For the text-containing cell, return its midpoint in [x, y] coordinate format. 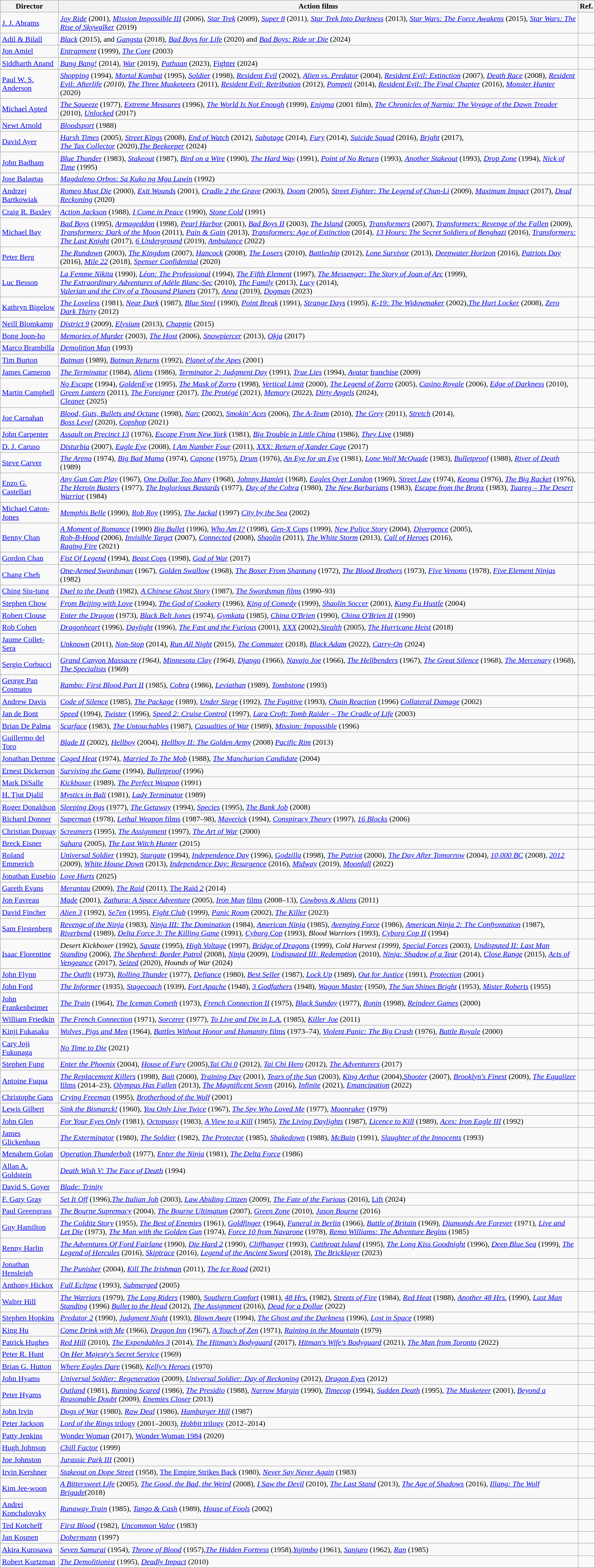
Christophe Gans [29, 1097]
Allan A. Goldstein [29, 1170]
Menahem Golan [29, 1154]
Duel to the Death (1982), A Chinese Ghost Story (1987), The Swordsman films (1990–93) [318, 591]
The Demolitionist (1995), Deadly Impact (2010) [318, 1562]
Martin Campbell [29, 393]
Wonder Woman (2017), Wonder Woman 1984 (2020) [318, 1435]
Jaume Collet-Sera [29, 644]
Ref. [586, 6]
Merantau (2009), The Raid (2011), The Raid 2 (2014) [318, 888]
Siddharth Anand [29, 63]
Anthony Hickox [29, 1285]
Mark DiSalle [29, 783]
Assault on Precinct 13 (1976), Escape From New York (1981), Big Trouble in Little China (1986), They Live (1988) [318, 434]
Adil & Bilall [29, 39]
Joe Carnahan [29, 418]
Come Drink with Me (1966), Dragon Inn (1967), A Touch of Zen (1971), Raining in the Mountain (1979) [318, 1330]
Patrick Hughes [29, 1342]
Paul Greengrass [29, 1211]
Ching Siu-tung [29, 591]
Guillermo del Toro [29, 742]
Brian G. Hutton [29, 1366]
Action films [318, 6]
William Friedkin [29, 1019]
Jon Amiel [29, 51]
Dragonheart (1996), Daylight (1996), The Fast and the Furious (2001), XXX (2002),Stealth (2005), The Hurricane Heist (2018) [318, 627]
Jose Balagtas [29, 179]
The Terminator (1984), Aliens (1986), Terminator 2: Judgment Day (1991), True Lies (1994), Avatar franchise (2009) [318, 372]
Bang Bang! (2014), War (2019), Pathaan (2023), Fighter (2024) [318, 63]
Screamers (1995), The Assignment (1997), The Art of War (2000) [318, 831]
Newt Arnold [29, 125]
District 9 (2009), Elysium (2013), Chappie (2015) [318, 324]
The Train (1964), The Iceman Cometh (1973), French Connection II (1975), Black Sunday (1977), Ronin (1998), Reindeer Games (2000) [318, 1003]
Michael Caton-Jones [29, 513]
Red Hill (2010), The Expendables 3 (2014), The Hitman's Bodyguard (2017), Hitman's Wife's Bodyguard (2021), The Man from Toronto (2022) [318, 1342]
King Hu [29, 1330]
Predator 2 (1990), Judgment Night (1993), Blown Away (1994), The Ghost and the Darkness (1996), Lost in Space (1998) [318, 1318]
Kinji Fukasaku [29, 1032]
Stephen Fung [29, 1064]
Ernest Dickerson [29, 770]
James Cameron [29, 372]
John Carpenter [29, 434]
The Punisher (2004), Kill The Irishman (2011), The Ice Road (2021) [318, 1269]
Christian Duguay [29, 831]
Andrzej Bartkowiak [29, 195]
David Ayer [29, 142]
Death Wish V: The Face of Death (1994) [318, 1170]
Enter the Dragon (1973), Black Belt Jones (1974), Gymkata (1985), China O'Brien (1990), China O'Brien II (1990) [318, 615]
Sahara (2005), The Last Witch Hunter (2015) [318, 843]
Marco Brambilla [29, 348]
Roland Emmerich [29, 860]
From Beijing with Love (1994), The God of Cookery (1996), King of Comedy (1999), Shaolin Soccer (2001), Kung Fu Hustle (2004) [318, 603]
On Her Majesty's Secret Service (1969) [318, 1354]
Magdaleno Orbos: Sa Kuko ng Mga Lawin (1992) [318, 179]
Paul W. S. Anderson [29, 84]
Akira Kurosawa [29, 1550]
Peter Hyams [29, 1395]
H. Tjut Djalil [29, 795]
Peter R. Hunt [29, 1354]
Sam Firstenberg [29, 929]
Jon Favreau [29, 900]
John Hyams [29, 1378]
Universal Soldier: Regeneration (2009), Universal Soldier: Day of Reckoning (2012), Dragon Eyes (2012) [318, 1378]
The French Connection (1971), Sorcerer (1977), To Live and Die in L.A. (1985), Killer Joe (2011) [318, 1019]
Irvin Kershner [29, 1472]
Steve Carver [29, 462]
Andrei Konchalovsky [29, 1509]
Enzo G. Castellari [29, 487]
John Badham [29, 162]
Robert Clouse [29, 615]
Peter Berg [29, 258]
Love Hurts (2025) [318, 876]
Speed (1994), Twister (1996), Speed 2: Cruise Control (1997), Lara Croft: Tomb Raider – The Cradle of Life (2003) [318, 714]
No Time to Die (2021) [318, 1048]
John Ford [29, 986]
Jonathan Hensleigh [29, 1269]
Full Eclipse (1993), Submerged (2005) [318, 1285]
Stephen Chow [29, 603]
D. J. Caruso [29, 446]
Black (2015), and Gangsta (2018), Bad Boys for Life (2020) and Bad Boys: Ride or Die (2024) [318, 39]
John Flynn [29, 974]
F. Gary Gray [29, 1199]
Isaac Florentine [29, 954]
Lewis Gilbert [29, 1109]
Unknown (2011), Non-Stop (2014), Run All Night (2015), The Commuter (2018), Black Adam (2022), Carry-On (2024) [318, 644]
Kickboxer (1989), The Perfect Weapon (1991) [318, 783]
Where Eagles Dare (1968), Kelly's Heroes (1970) [318, 1366]
Jan Kounen [29, 1537]
Set It Off (1996),The Italian Job (2003), Law Abiding Citizen (2009), The Fate of the Furious (2016), Lift (2024) [318, 1199]
Renny Harlin [29, 1248]
Director [29, 6]
Craig R. Baxley [29, 211]
Hugh Johnson [29, 1447]
Jonathan Demme [29, 758]
Andrew Davis [29, 701]
David S. Goyer [29, 1187]
Code of Silence (1985), The Package (1989), Under Siege (1992), The Fugitive (1993), Chain Reaction (1996) Collateral Damage (2002) [318, 701]
Sergio Corbucci [29, 665]
Bloodsport (1988) [318, 125]
Memories of Murder (2003), The Host (2006), Snowpiercer (2013), Okja (2017) [318, 336]
Operation Thunderbolt (1977), Enter the Ninja (1981), The Delta Force (1986) [318, 1154]
Crying Freeman (1995), Brotherhood of the Wolf (2001) [318, 1097]
Fist Of Legend (1994), Beast Cops (1998), God of War (2017) [318, 558]
Gareth Evans [29, 888]
Ted Kotcheff [29, 1525]
Richard Donner [29, 819]
Scarface (1983), The Untouchables (1987), Casualties of War (1989), Mission: Impossible (1996) [318, 726]
Lord of the Rings trilogy (2001–2003), Hobbit trilogy (2012–2014) [318, 1423]
Antoine Fuqua [29, 1081]
Runaway Train (1985), Tango & Cash (1989), House of Fools (2002) [318, 1509]
Entrapment (1999), The Core (2003) [318, 51]
Stephen Hopkins [29, 1318]
Demolition Man (1993) [318, 348]
Made (2001), Zathura: A Space Adventure (2005), Iron Man films (2008–13), Cowboys & Aliens (2011) [318, 900]
Brian De Palma [29, 726]
Surviving the Game (1994), Bulletproof (1996) [318, 770]
Cary Joji Fukunaga [29, 1048]
Seven Samurai (1954), Throne of Blood (1957),The Hidden Fortress (1958),Yojimbo (1961), Sanjuro (1962), Ran (1985) [318, 1550]
Jurassic Park III (2001) [318, 1460]
Chang Cheh [29, 575]
Joe Johnston [29, 1460]
Dogs of War (1980), Raw Deal (1986), Hamburger Hill (1987) [318, 1411]
Jonathan Eusebio [29, 876]
Memphis Belle (1990), Rob Roy (1995), The Jackal (1997) City by the Sea (2002) [318, 513]
Rambo: First Blood Part II (1985), Cobra (1986), Leviathan (1989), Tombstone (1993) [318, 685]
The Exterminator (1980), The Soldier (1982), The Protector (1985), Shakedown (1988), McBain (1991), Slaughter of the Innocents (1993) [318, 1138]
Alien 3 (1992), Se7en (1995), Fight Club (1999), Panic Room (2002), The Killer (2023) [318, 912]
Action Jackson (1988), I Come in Peace (1990), Stone Cold (1991) [318, 211]
James Glickenhaus [29, 1138]
Batman (1989), Batman Returns (1992), Planet of the Apes (2001) [318, 360]
Rob Cohen [29, 627]
J. J. Abrams [29, 23]
John Frankenheimer [29, 1003]
Sink the Bismarck! (1960), You Only Live Twice (1967), The Spy Who Loved Me (1977), Moonraker (1979) [318, 1109]
Benny Chan [29, 538]
Robert Kurtzman [29, 1562]
Bong Joon-ho [29, 336]
John Irvin [29, 1411]
Neill Blomkamp [29, 324]
Disturbia (2007), Eagle Eye (2008), I Am Number Four (2011), XXX: Return of Xander Cage (2017) [318, 446]
Peter Jackson [29, 1423]
Dobermann (1997) [318, 1537]
Kathryn Bigelow [29, 307]
Kim Jee-woon [29, 1488]
Tim Burton [29, 360]
Blade II (2002), Hellboy (2004), Hellboy II: The Golden Army (2008) Pacific Rim (2013) [318, 742]
Superman (1978), Lethal Weapon films (1987–98), Maverick (1994), Conspiracy Theory (1997), 16 Blocks (2006) [318, 819]
David Fincher [29, 912]
Blade: Trinity [318, 1187]
Enter the Phoenix (2004), House of Fury (2005),Tai Chi 0 (2012), Tai Chi Hero (2012), The Adventurers (2017) [318, 1064]
Mystics in Bali (1981), Lady Terminator (1989) [318, 795]
First Blood (1982), Uncommon Valor (1983) [318, 1525]
Michael Apted [29, 109]
Caged Heat (1974), Married To The Mob (1988), The Manchurian Candidate (2004) [318, 758]
Walter Hill [29, 1302]
Gordon Chan [29, 558]
The Outfit (1973), Rolling Thunder (1977), Defiance (1980), Best Seller (1987), Lock Up (1989), Out for Justice (1991), Protection (2001) [318, 974]
Sleeping Dogs (1977), The Getaway (1994), Species (1995), The Bank Job (2008) [318, 807]
Jan de Bont [29, 714]
Breck Eisner [29, 843]
Guy Hamilton [29, 1227]
Patty Jenkins [29, 1435]
Stakeout on Dope Street (1958), The Empire Strikes Back (1980), Never Say Never Again (1983) [318, 1472]
Chill Factor (1999) [318, 1447]
Roger Donaldson [29, 807]
Wolves, Pigs and Men (1964), Battles Without Honor and Humanity films (1973–74), Violent Panic: The Big Crash (1976), Battle Royale (2000) [318, 1032]
Luc Besson [29, 282]
Michael Bay [29, 232]
The Bourne Supremacy (2004), The Bourne Ultimatum (2007), Green Zone (2010), Jason Bourne (2016) [318, 1211]
George Pan Cosmatos [29, 685]
John Glen [29, 1121]
